Search for the cell housing the specified text and yield its [X, Y] center coordinate. 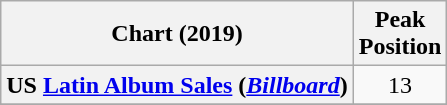
Peak Position [400, 34]
US Latin Album Sales (Billboard) [177, 85]
Chart (2019) [177, 34]
13 [400, 85]
